Output the (x, y) coordinate of the center of the cell containing the given text.  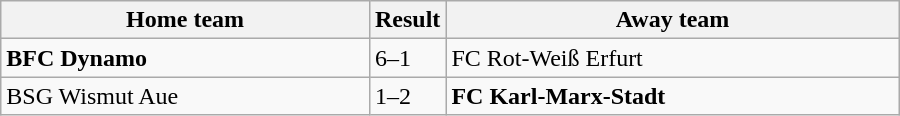
BFC Dynamo (186, 58)
Away team (672, 20)
BSG Wismut Aue (186, 96)
6–1 (407, 58)
Home team (186, 20)
FC Karl-Marx-Stadt (672, 96)
1–2 (407, 96)
FC Rot-Weiß Erfurt (672, 58)
Result (407, 20)
